Search for the cell housing the specified text and yield its [X, Y] center coordinate. 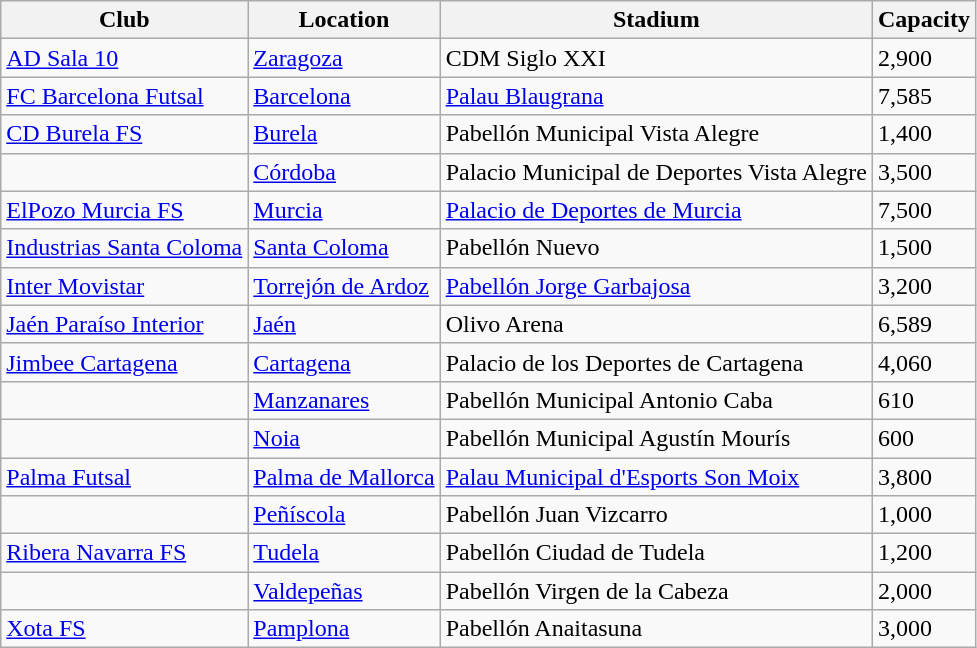
Manzanares [344, 400]
3,500 [924, 172]
1,500 [924, 248]
Pabellón Municipal Vista Alegre [656, 134]
Barcelona [344, 96]
Zaragoza [344, 58]
3,200 [924, 286]
Pabellón Nuevo [656, 248]
FC Barcelona Futsal [124, 96]
Pabellón Ciudad de Tudela [656, 553]
1,000 [924, 515]
Palacio Municipal de Deportes Vista Alegre [656, 172]
Club [124, 20]
Palma de Mallorca [344, 477]
Murcia [344, 210]
Location [344, 20]
Torrejón de Ardoz [344, 286]
3,000 [924, 629]
Jaén Paraíso Interior [124, 324]
Xota FS [124, 629]
Jaén [344, 324]
Santa Coloma [344, 248]
CDM Siglo XXI [656, 58]
1,400 [924, 134]
Pabellón Virgen de la Cabeza [656, 591]
7,585 [924, 96]
Pabellón Juan Vizcarro [656, 515]
600 [924, 438]
Capacity [924, 20]
Burela [344, 134]
7,500 [924, 210]
Palacio de Deportes de Murcia [656, 210]
AD Sala 10 [124, 58]
Palma Futsal [124, 477]
Palacio de los Deportes de Cartagena [656, 362]
Valdepeñas [344, 591]
Pamplona [344, 629]
Inter Movistar [124, 286]
4,060 [924, 362]
Palau Blaugrana [656, 96]
2,900 [924, 58]
Pabellón Municipal Agustín Mourís [656, 438]
Stadium [656, 20]
Pabellón Anaitasuna [656, 629]
Jimbee Cartagena [124, 362]
CD Burela FS [124, 134]
Tudela [344, 553]
6,589 [924, 324]
Peñíscola [344, 515]
Córdoba [344, 172]
Palau Municipal d'Esports Son Moix [656, 477]
Cartagena [344, 362]
Pabellón Jorge Garbajosa [656, 286]
2,000 [924, 591]
Noia [344, 438]
Pabellón Municipal Antonio Caba [656, 400]
3,800 [924, 477]
Ribera Navarra FS [124, 553]
Industrias Santa Coloma [124, 248]
ElPozo Murcia FS [124, 210]
610 [924, 400]
Olivo Arena [656, 324]
1,200 [924, 553]
